Provide the [X, Y] coordinate of the cell's center where the given text is located.  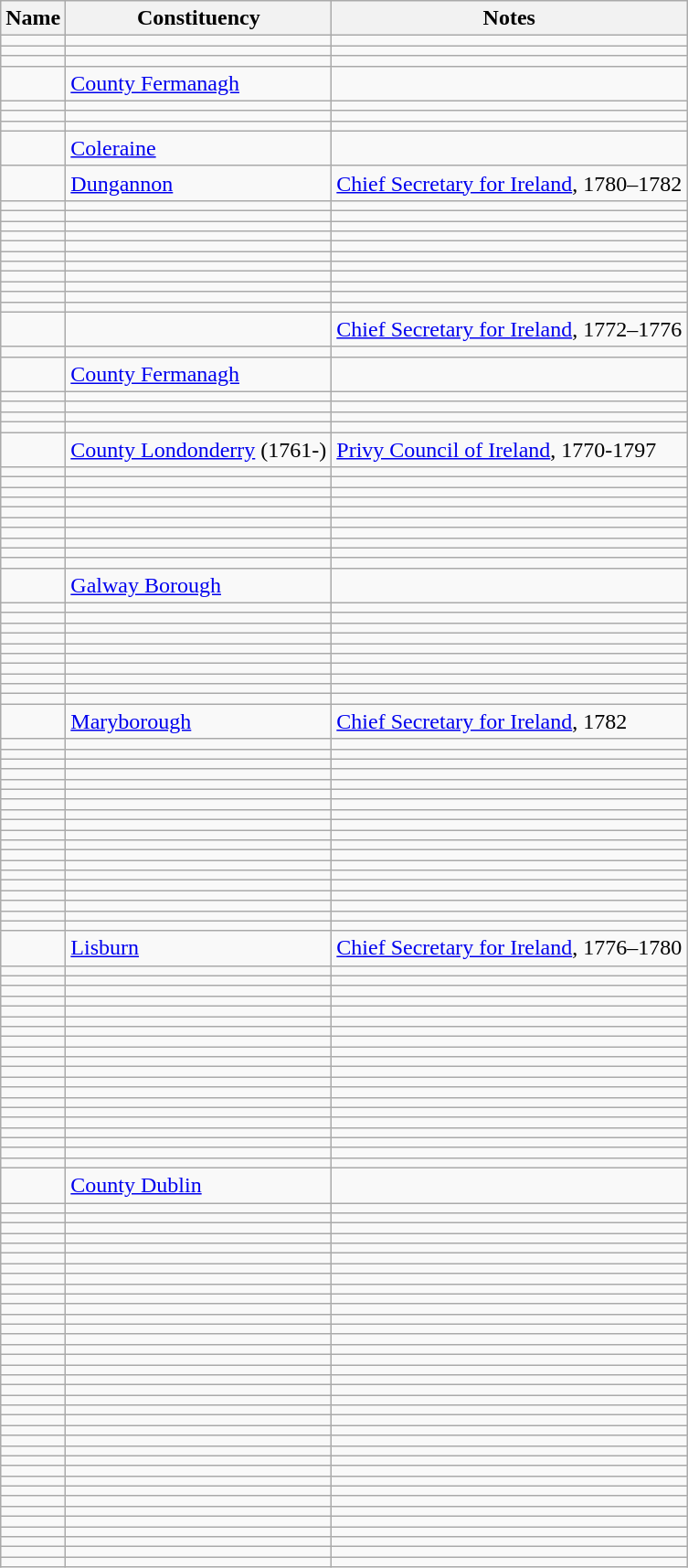
Name [33, 18]
Dungannon [199, 183]
Constituency [199, 18]
Notes [510, 18]
Chief Secretary for Ireland, 1772–1776 [510, 329]
Privy Council of Ireland, 1770-1797 [510, 449]
County Dublin [199, 1185]
Chief Secretary for Ireland, 1780–1782 [510, 183]
Galway Borough [199, 585]
Lisburn [199, 948]
Chief Secretary for Ireland, 1782 [510, 721]
Coleraine [199, 148]
Chief Secretary for Ireland, 1776–1780 [510, 948]
Maryborough [199, 721]
County Londonderry (1761-) [199, 449]
